For the text-containing cell, return its midpoint in (x, y) coordinate format. 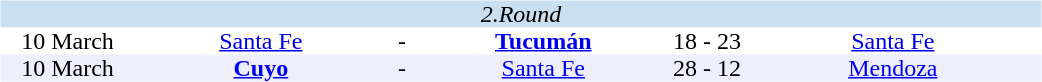
Mendoza (892, 68)
18 - 23 (707, 42)
2.Round (520, 14)
28 - 12 (707, 68)
Cuyo (261, 68)
Tucumán (544, 42)
